Search for the cell housing the specified text and yield its [X, Y] center coordinate. 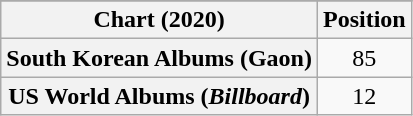
South Korean Albums (Gaon) [160, 58]
Chart (2020) [160, 20]
85 [364, 58]
US World Albums (Billboard) [160, 96]
12 [364, 96]
Position [364, 20]
